Scan for the cell matching the given text and deliver its (X, Y) coordinate at center. 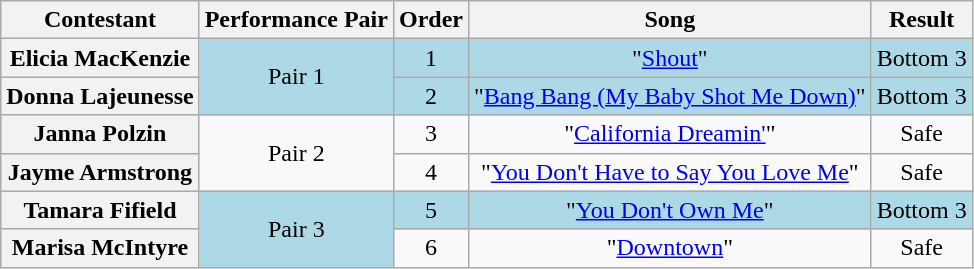
Janna Polzin (100, 134)
2 (430, 96)
"California Dreamin'" (670, 134)
"Downtown" (670, 248)
1 (430, 58)
Performance Pair (296, 20)
Contestant (100, 20)
"Shout" (670, 58)
6 (430, 248)
4 (430, 172)
"You Don't Own Me" (670, 210)
Marisa McIntyre (100, 248)
Pair 2 (296, 153)
Tamara Fifield (100, 210)
3 (430, 134)
Donna Lajeunesse (100, 96)
Result (922, 20)
Jayme Armstrong (100, 172)
Song (670, 20)
"Bang Bang (My Baby Shot Me Down)" (670, 96)
Order (430, 20)
Pair 1 (296, 77)
Elicia MacKenzie (100, 58)
5 (430, 210)
"You Don't Have to Say You Love Me" (670, 172)
Pair 3 (296, 229)
